Identify which cell holds the provided text, then report its [x, y] central coordinate. 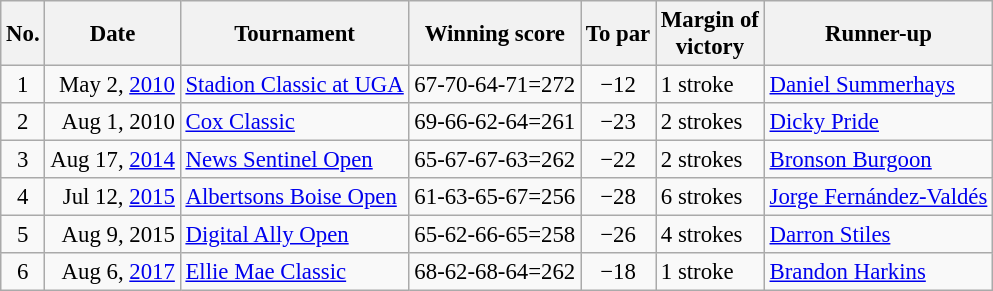
3 [23, 160]
4 [23, 197]
5 [23, 235]
Date [112, 34]
Cox Classic [294, 122]
−26 [618, 235]
Winning score [495, 34]
Aug 9, 2015 [112, 235]
Stadion Classic at UGA [294, 85]
−28 [618, 197]
6 strokes [710, 197]
67-70-64-71=272 [495, 85]
Tournament [294, 34]
To par [618, 34]
−22 [618, 160]
Jorge Fernández-Valdés [878, 197]
Digital Ally Open [294, 235]
−12 [618, 85]
65-62-66-65=258 [495, 235]
−23 [618, 122]
4 strokes [710, 235]
Dicky Pride [878, 122]
Bronson Burgoon [878, 160]
News Sentinel Open [294, 160]
61-63-65-67=256 [495, 197]
Albertsons Boise Open [294, 197]
Margin ofvictory [710, 34]
No. [23, 34]
Aug 17, 2014 [112, 160]
May 2, 2010 [112, 85]
2 [23, 122]
Jul 12, 2015 [112, 197]
Daniel Summerhays [878, 85]
1 [23, 85]
65-67-67-63=262 [495, 160]
69-66-62-64=261 [495, 122]
Aug 1, 2010 [112, 122]
Runner-up [878, 34]
Darron Stiles [878, 235]
1 stroke [710, 85]
